Find where the given text appears and provide that cell's center as (x, y) coordinate. 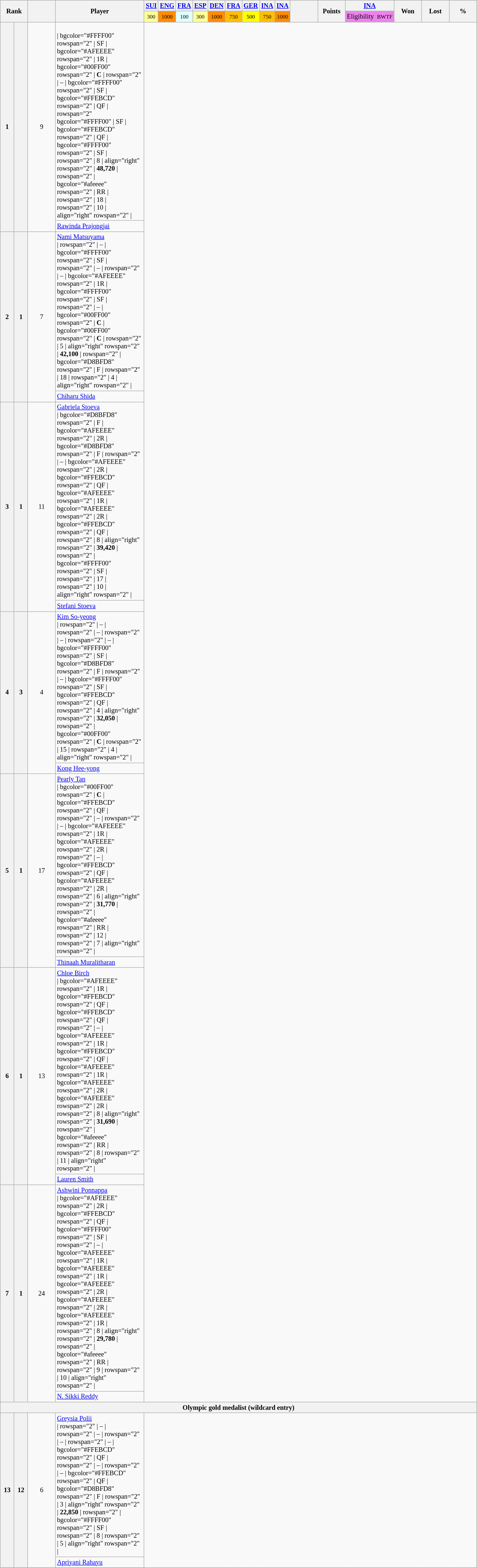
Won (408, 11)
ENG (167, 6)
17 (42, 870)
GER (251, 6)
Thinaah Muralitharan (100, 962)
Rank (14, 11)
Chiharu Shida (100, 396)
Stefani Stoeva (100, 606)
11 (42, 506)
% (463, 11)
Apriyani Rahayu (100, 1562)
Player (100, 11)
9 (42, 127)
BWTF (384, 17)
N. Sikki Reddy (100, 1396)
Olympic gold medalist (wildcard entry) (238, 1408)
500 (251, 17)
DEN (216, 6)
24 (42, 1294)
100 (184, 17)
5 (7, 870)
2 (7, 316)
Lost (435, 11)
Rawinda Prajongjai (100, 226)
Eligibility (360, 17)
Kong Hee-yong (100, 768)
ESP (200, 6)
Lauren Smith (100, 1179)
12 (21, 1490)
Points (332, 11)
SUI (151, 6)
